Pinpoint the cell where the given text exists, returning its (x, y) midpoint coordinate. 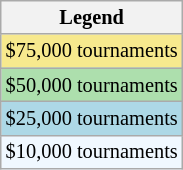
$75,000 tournaments (92, 51)
$10,000 tournaments (92, 152)
$50,000 tournaments (92, 85)
$25,000 tournaments (92, 118)
Legend (92, 17)
